Detect which cell encompasses the target text, then output its (x, y) center coordinate. 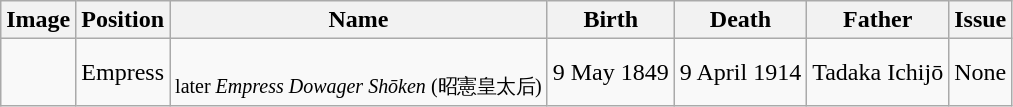
Issue (980, 20)
Image (38, 20)
Father (878, 20)
Death (740, 20)
Position (123, 20)
Birth (610, 20)
9 April 1914 (740, 72)
None (980, 72)
later Empress Dowager Shōken (昭憲皇太后) (359, 72)
9 May 1849 (610, 72)
Name (359, 20)
Empress (123, 72)
Tadaka Ichijō (878, 72)
